Scan for the cell matching the given text and deliver its [X, Y] coordinate at center. 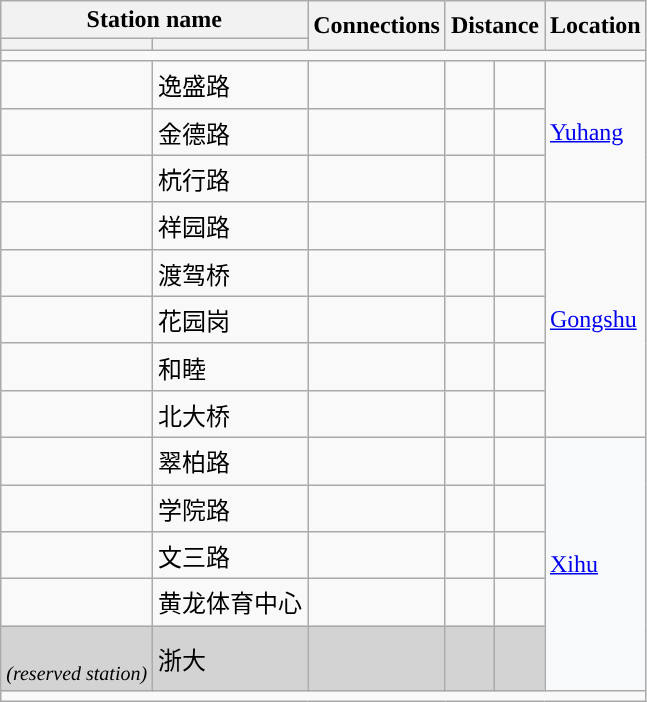
黄龙体育中心 [230, 602]
浙大 [230, 658]
文三路 [230, 556]
金德路 [230, 132]
学院路 [230, 508]
(reserved station) [77, 658]
逸盛路 [230, 84]
Gongshu [595, 320]
Xihu [595, 564]
Station name [154, 20]
Connections [377, 26]
Distance [494, 26]
杭行路 [230, 178]
翠柏路 [230, 460]
渡驾桥 [230, 272]
花园岗 [230, 320]
祥园路 [230, 226]
和睦 [230, 366]
Yuhang [595, 132]
北大桥 [230, 414]
Location [595, 26]
